Return [X, Y] of the center of cell containing provided text 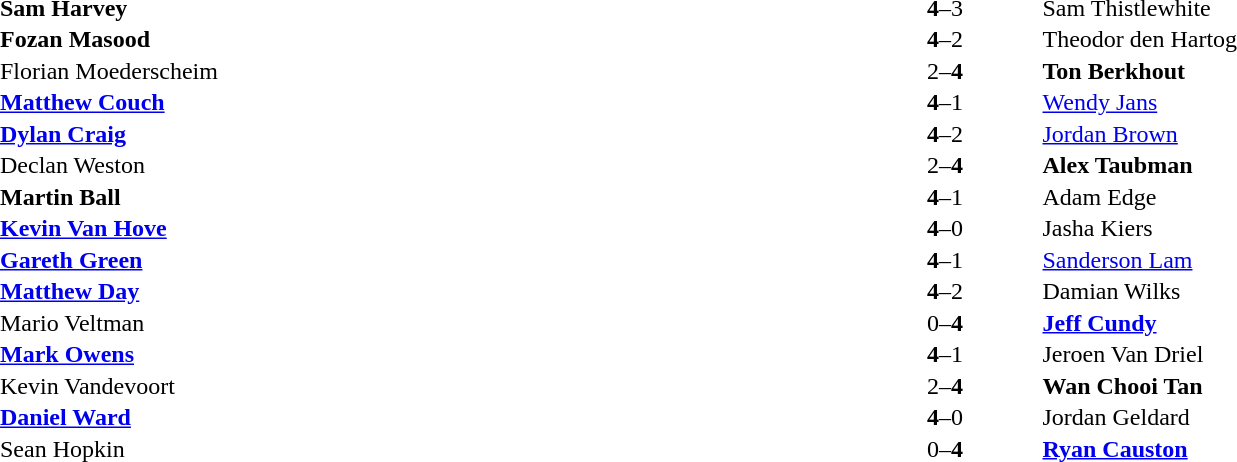
0–4 [944, 323]
